Output the [X, Y] coordinate of the center of the cell containing the given text.  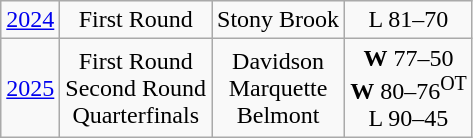
2024 [30, 20]
Stony Brook [278, 20]
DavidsonMarquetteBelmont [278, 88]
L 81–70 [409, 20]
First Round [136, 20]
2025 [30, 88]
First RoundSecond RoundQuarterfinals [136, 88]
W 77–50W 80–76OTL 90–45 [409, 88]
